Output the (x, y) coordinate of the center of the cell containing the given text.  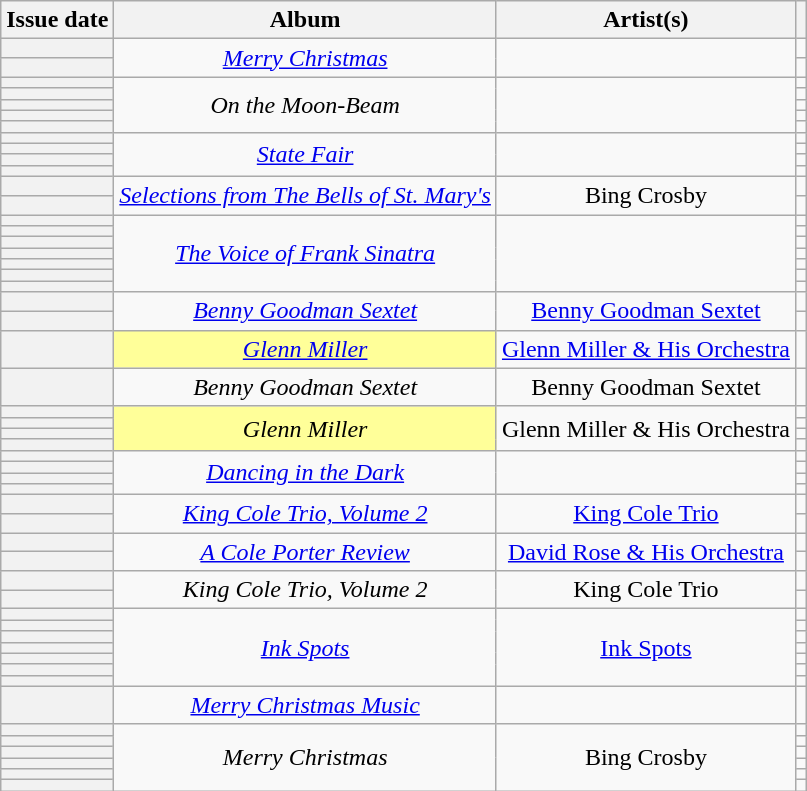
State Fair (306, 154)
Merry Christmas Music (306, 705)
Dancing in the Dark (306, 472)
Artist(s) (646, 20)
Issue date (58, 20)
The Voice of Frank Sinatra (306, 252)
A Cole Porter Review (306, 552)
Selections from The Bells of St. Mary's (306, 195)
On the Moon-Beam (306, 104)
David Rose & His Orchestra (646, 552)
Album (306, 20)
